Return (X, Y) of the center of cell containing provided text 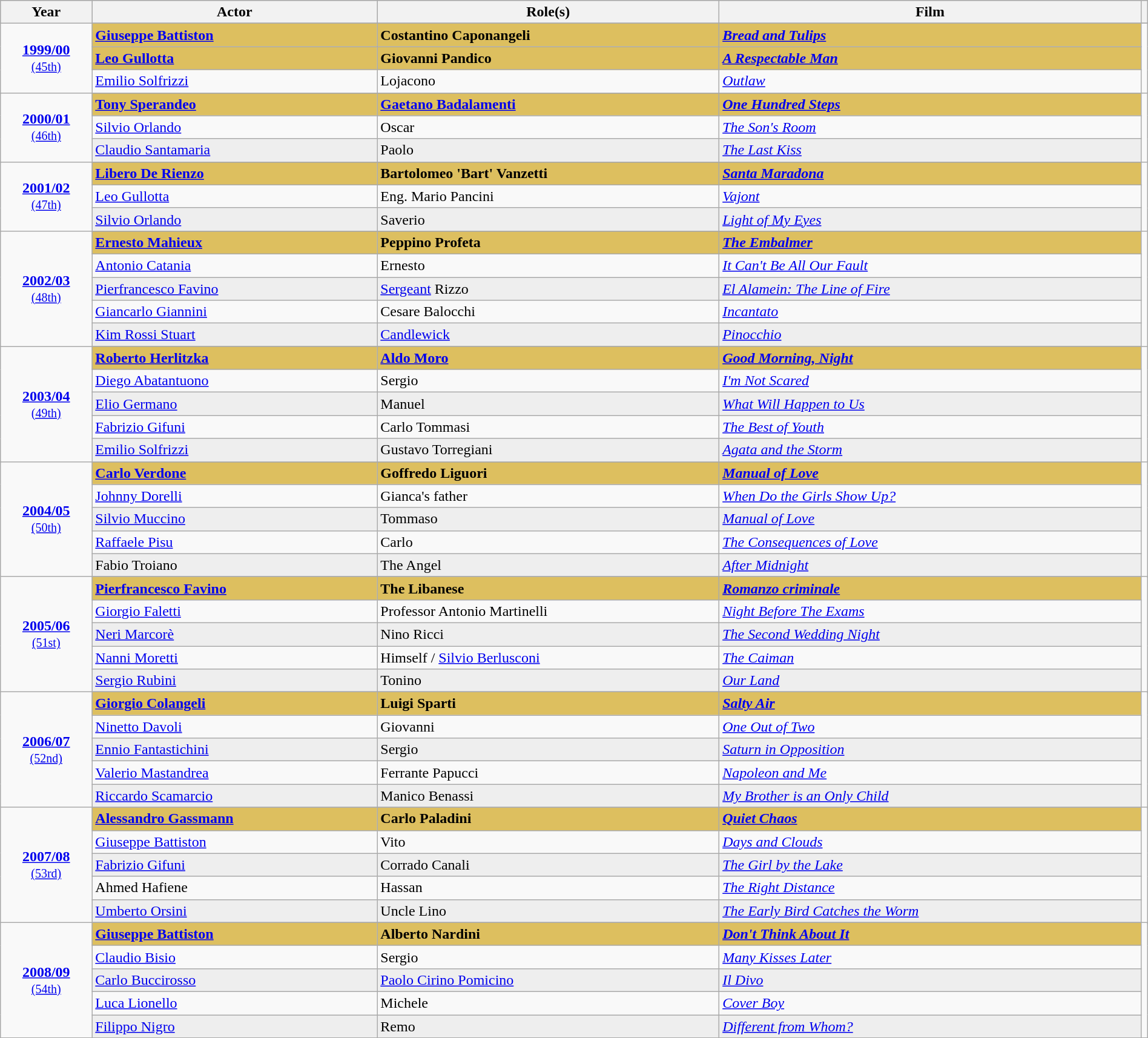
Goffredo Liguori (549, 473)
Tony Sperandeo (235, 104)
Gustavo Torregiani (549, 450)
Tonino (549, 681)
Gianca's father (549, 496)
Himself / Silvio Berlusconi (549, 657)
Neri Marcorè (235, 634)
The Last Kiss (930, 150)
2002/03(48th) (46, 288)
Candlewick (549, 335)
2005/06(51st) (46, 634)
2006/07(52nd) (46, 750)
2000/01(46th) (46, 127)
Ninetto Davoli (235, 727)
The Right Distance (930, 888)
Light of My Eyes (930, 219)
Outlaw (930, 81)
Manuel (549, 404)
Valerio Mastandrea (235, 773)
Claudio Bisio (235, 957)
Saturn in Opposition (930, 750)
Pinocchio (930, 335)
Days and Clouds (930, 842)
Paolo (549, 150)
What Will Happen to Us (930, 404)
The Son's Room (930, 127)
Cesare Balocchi (549, 312)
El Alamein: The Line of Fire (930, 289)
Luigi Sparti (549, 704)
Bartolomeo 'Bart' Vanzetti (549, 173)
Eng. Mario Pancini (549, 196)
Giancarlo Giannini (235, 312)
Carlo (549, 542)
Romanzo criminale (930, 588)
Uncle Lino (549, 911)
Ahmed Hafiene (235, 888)
Giovanni Pandico (549, 58)
The Embalmer (930, 242)
Diego Abatantuono (235, 381)
Paolo Cirino Pomicino (549, 980)
Tommaso (549, 519)
Ernesto (549, 265)
Giovanni (549, 727)
Luca Lionello (235, 1003)
1999/00(45th) (46, 58)
Johnny Dorelli (235, 496)
2007/08(53rd) (46, 865)
Santa Maradona (930, 173)
Nino Ricci (549, 634)
Peppino Profeta (549, 242)
The Libanese (549, 588)
Quiet Chaos (930, 819)
Carlo Paladini (549, 819)
Saverio (549, 219)
Year (46, 12)
Roberto Herlitzka (235, 358)
The Caiman (930, 657)
Giorgio Faletti (235, 611)
Our Land (930, 681)
2001/02(47th) (46, 196)
Elio Germano (235, 404)
Antonio Catania (235, 265)
Film (930, 12)
Don't Think About It (930, 934)
Vito (549, 842)
Alberto Nardini (549, 934)
Carlo Buccirosso (235, 980)
Vajont (930, 196)
Good Morning, Night (930, 358)
Kim Rossi Stuart (235, 335)
Salty Air (930, 704)
Night Before The Exams (930, 611)
Ennio Fantastichini (235, 750)
Many Kisses Later (930, 957)
Carlo Tommasi (549, 427)
A Respectable Man (930, 58)
Costantino Caponangeli (549, 35)
Hassan (549, 888)
Riccardo Scamarcio (235, 796)
The Consequences of Love (930, 542)
The Second Wedding Night (930, 634)
Umberto Orsini (235, 911)
The Best of Youth (930, 427)
Gaetano Badalamenti (549, 104)
Giorgio Colangeli (235, 704)
Silvio Muccino (235, 519)
The Angel (549, 565)
Different from Whom? (930, 1026)
Raffaele Pisu (235, 542)
Incantato (930, 312)
Alessandro Gassmann (235, 819)
Bread and Tulips (930, 35)
The Girl by the Lake (930, 865)
Role(s) (549, 12)
Filippo Nigro (235, 1026)
Carlo Verdone (235, 473)
Manico Benassi (549, 796)
Aldo Moro (549, 358)
2008/09(54th) (46, 980)
Corrado Canali (549, 865)
Professor Antonio Martinelli (549, 611)
Agata and the Storm (930, 450)
Cover Boy (930, 1003)
Ernesto Mahieux (235, 242)
Michele (549, 1003)
One Out of Two (930, 727)
Il Divo (930, 980)
Nanni Moretti (235, 657)
The Early Bird Catches the Worm (930, 911)
Remo (549, 1026)
Ferrante Papucci (549, 773)
Lojacono (549, 81)
2004/05(50th) (46, 519)
Actor (235, 12)
Oscar (549, 127)
Fabio Troiano (235, 565)
2003/04(49th) (46, 404)
Sergio Rubini (235, 681)
After Midnight (930, 565)
It Can't Be All Our Fault (930, 265)
Libero De Rienzo (235, 173)
Sergeant Rizzo (549, 289)
Napoleon and Me (930, 773)
I'm Not Scared (930, 381)
Claudio Santamaria (235, 150)
One Hundred Steps (930, 104)
When Do the Girls Show Up? (930, 496)
My Brother is an Only Child (930, 796)
